Search for the cell housing the specified text and yield its (x, y) center coordinate. 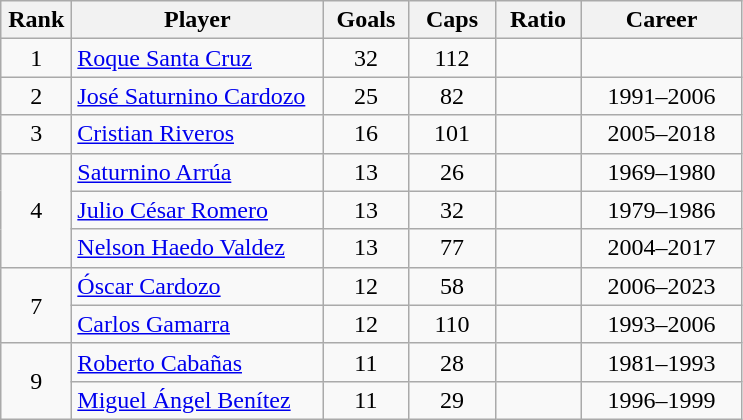
José Saturnino Cardozo (198, 96)
Saturnino Arrúa (198, 172)
2005–2018 (662, 134)
4 (36, 210)
58 (452, 286)
Miguel Ángel Benítez (198, 400)
Carlos Gamarra (198, 324)
25 (366, 96)
1993–2006 (662, 324)
Goals (366, 20)
Caps (452, 20)
2 (36, 96)
Nelson Haedo Valdez (198, 248)
29 (452, 400)
Player (198, 20)
1969–1980 (662, 172)
16 (366, 134)
1 (36, 58)
77 (452, 248)
1981–1993 (662, 362)
110 (452, 324)
9 (36, 381)
Career (662, 20)
1996–1999 (662, 400)
82 (452, 96)
7 (36, 305)
2004–2017 (662, 248)
Roque Santa Cruz (198, 58)
2006–2023 (662, 286)
Cristian Riveros (198, 134)
Rank (36, 20)
Julio César Romero (198, 210)
112 (452, 58)
1991–2006 (662, 96)
101 (452, 134)
Óscar Cardozo (198, 286)
3 (36, 134)
26 (452, 172)
1979–1986 (662, 210)
28 (452, 362)
Ratio (538, 20)
Roberto Cabañas (198, 362)
